Return the (x, y) coordinate for the center point of the cell that contains the specified text.  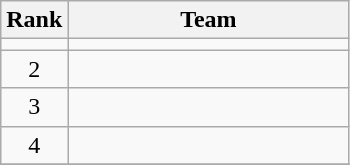
2 (34, 69)
Rank (34, 20)
Team (208, 20)
4 (34, 145)
3 (34, 107)
